Extract the [X, Y] coordinate from the center of the cell holding the provided text.  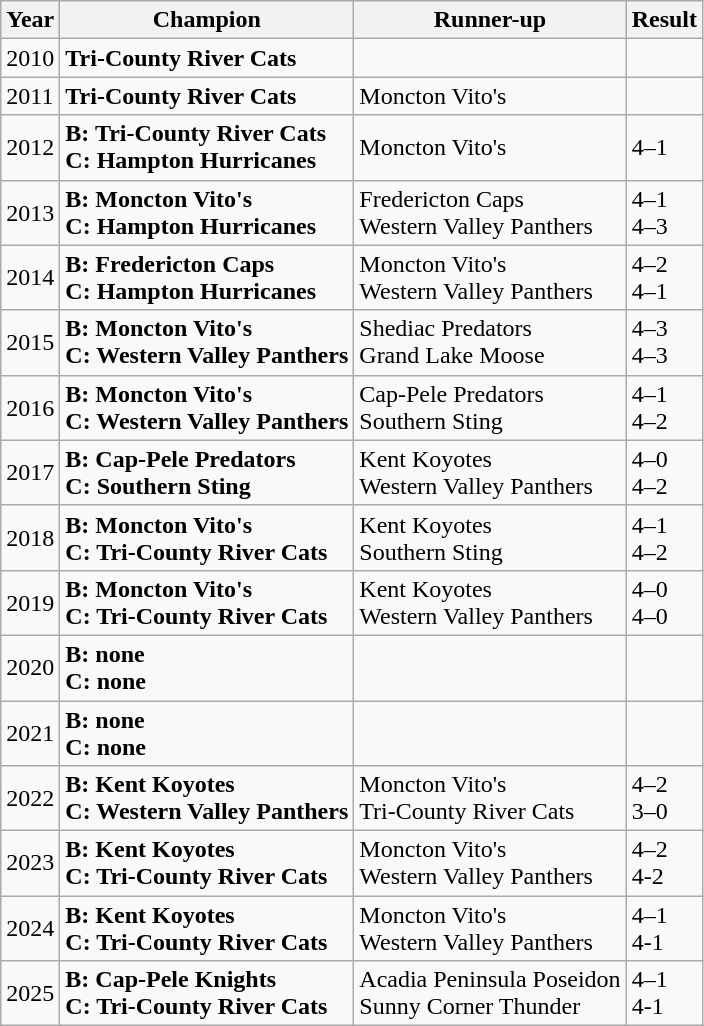
4–24-2 [664, 864]
B: Cap-Pele KnightsC: Tri-County River Cats [207, 994]
2015 [30, 342]
2016 [30, 408]
2010 [30, 58]
2014 [30, 278]
2013 [30, 212]
4–14–3 [664, 212]
2023 [30, 864]
2017 [30, 472]
2020 [30, 668]
Acadia Peninsula PoseidonSunny Corner Thunder [490, 994]
2012 [30, 148]
Runner-up [490, 20]
B: Kent KoyotesC: Western Valley Panthers [207, 798]
2022 [30, 798]
2024 [30, 928]
Champion [207, 20]
4–04–2 [664, 472]
2019 [30, 602]
4–1 [664, 148]
4–24–1 [664, 278]
4–34–3 [664, 342]
Fredericton CapsWestern Valley Panthers [490, 212]
2025 [30, 994]
Moncton Vito'sTri-County River Cats [490, 798]
4–23–0 [664, 798]
Kent KoyotesSouthern Sting [490, 538]
2018 [30, 538]
B: Cap-Pele PredatorsC: Southern Sting [207, 472]
Shediac PredatorsGrand Lake Moose [490, 342]
Cap-Pele PredatorsSouthern Sting [490, 408]
B: Fredericton CapsC: Hampton Hurricanes [207, 278]
2011 [30, 96]
B: Tri-County River CatsC: Hampton Hurricanes [207, 148]
Result [664, 20]
4–04–0 [664, 602]
2021 [30, 732]
B: Moncton Vito'sC: Hampton Hurricanes [207, 212]
Year [30, 20]
